Extract the (x, y) coordinate from the center of the cell holding the provided text.  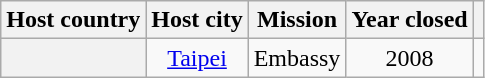
Taipei (197, 58)
Mission (297, 20)
Year closed (410, 20)
Embassy (297, 58)
Host city (197, 20)
Host country (74, 20)
2008 (410, 58)
